Pinpoint the cell where the given text exists, returning its [X, Y] midpoint coordinate. 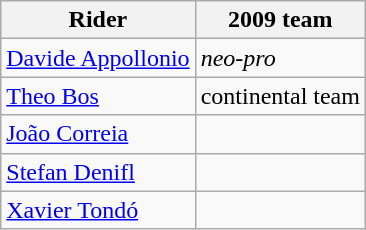
Xavier Tondó [98, 210]
Rider [98, 20]
continental team [280, 96]
neo-pro [280, 58]
Stefan Denifl [98, 172]
2009 team [280, 20]
Davide Appollonio [98, 58]
Theo Bos [98, 96]
João Correia [98, 134]
